Extract the (X, Y) coordinate from the center of the cell holding the provided text.  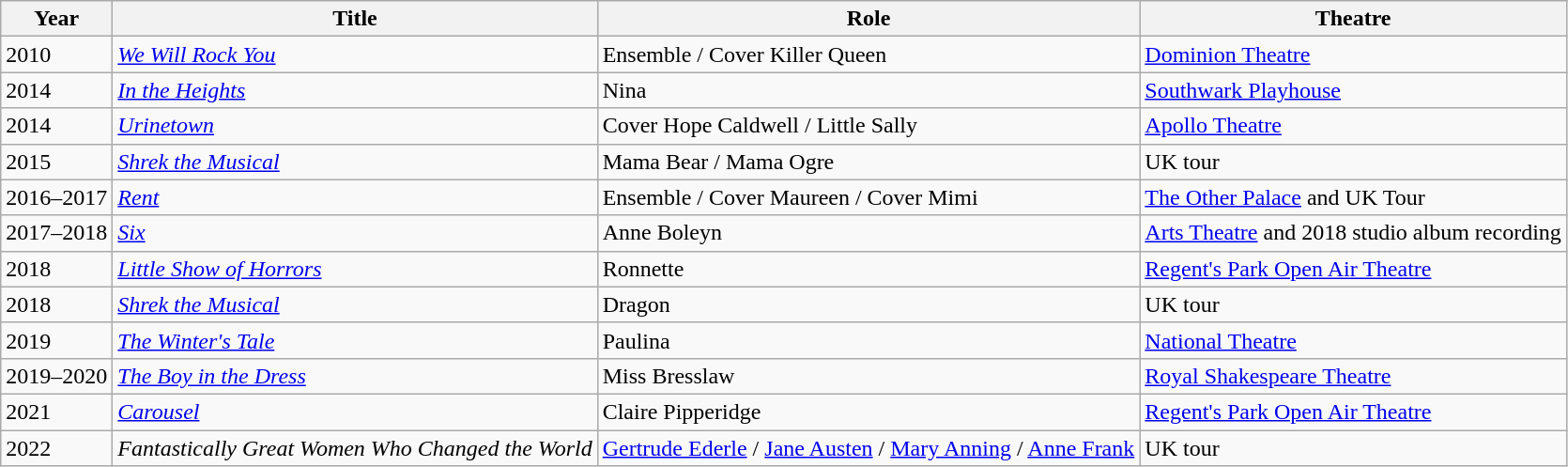
Claire Pipperidge (869, 412)
Royal Shakespeare Theatre (1354, 376)
Nina (869, 90)
2015 (56, 162)
The Boy in the Dress (355, 376)
Role (869, 19)
Dragon (869, 304)
Southwark Playhouse (1354, 90)
2019 (56, 340)
National Theatre (1354, 340)
2021 (56, 412)
Little Show of Horrors (355, 269)
Ensemble / Cover Maureen / Cover Mimi (869, 197)
In the Heights (355, 90)
2010 (56, 54)
The Winter's Tale (355, 340)
Gertrude Ederle / Jane Austen / Mary Anning / Anne Frank (869, 448)
Dominion Theatre (1354, 54)
Carousel (355, 412)
Ensemble / Cover Killer Queen (869, 54)
Anne Boleyn (869, 233)
Arts Theatre and 2018 studio album recording (1354, 233)
Cover Hope Caldwell / Little Sally (869, 126)
Title (355, 19)
We Will Rock You (355, 54)
The Other Palace and UK Tour (1354, 197)
Year (56, 19)
Theatre (1354, 19)
Apollo Theatre (1354, 126)
2016–2017 (56, 197)
Ronnette (869, 269)
2019–2020 (56, 376)
Paulina (869, 340)
2022 (56, 448)
Miss Bresslaw (869, 376)
Rent (355, 197)
Six (355, 233)
Fantastically Great Women Who Changed the World (355, 448)
Urinetown (355, 126)
2017–2018 (56, 233)
Mama Bear / Mama Ogre (869, 162)
